Provide the (X, Y) coordinate of the cell's center where the given text is located.  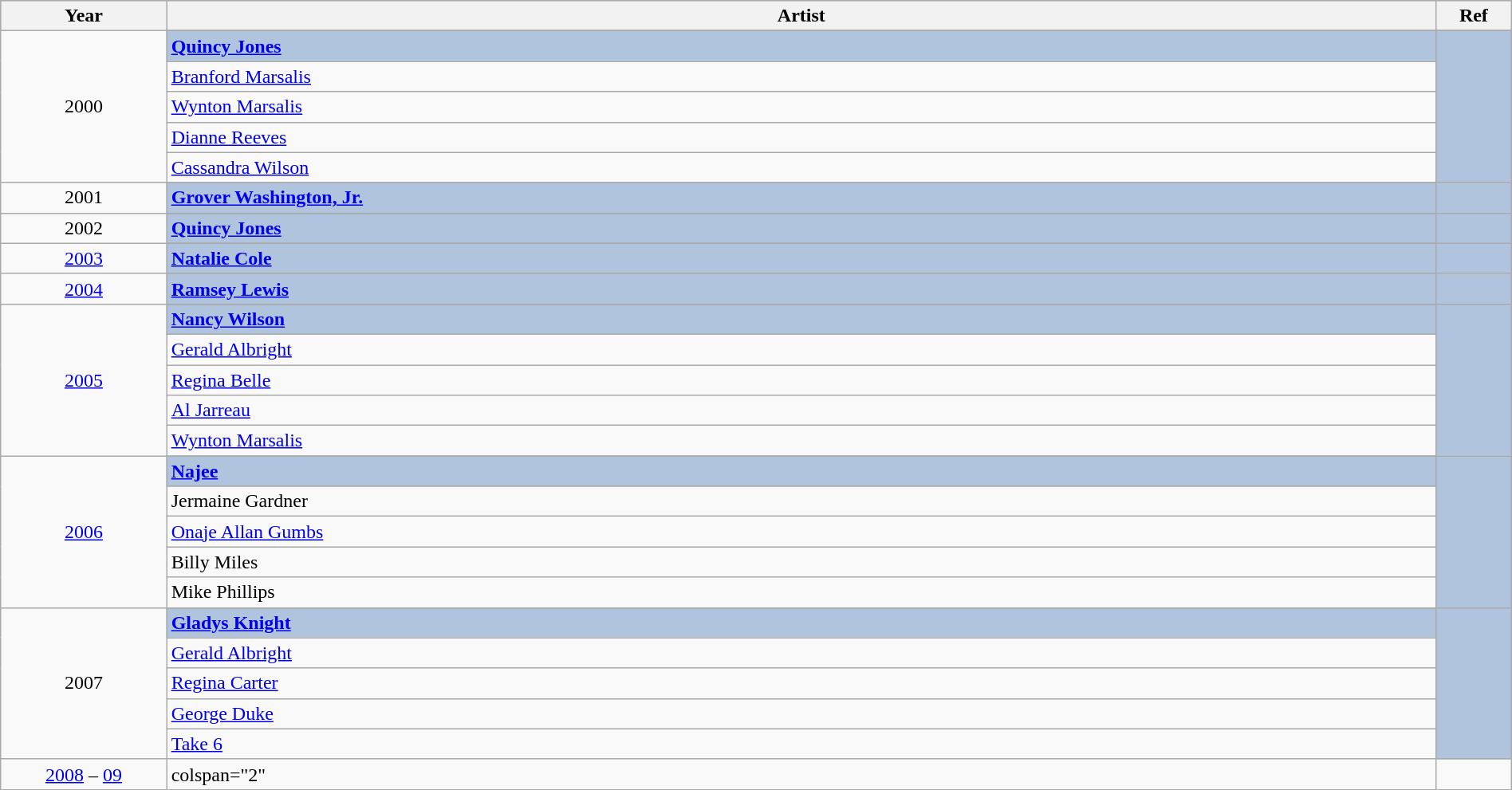
Jermaine Gardner (801, 501)
2001 (84, 198)
2004 (84, 289)
Al Jarreau (801, 411)
Regina Belle (801, 380)
Gladys Knight (801, 623)
Regina Carter (801, 683)
Grover Washington, Jr. (801, 198)
Artist (801, 16)
Ref (1474, 16)
Ramsey Lewis (801, 289)
Mike Phillips (801, 592)
George Duke (801, 713)
Najee (801, 471)
Year (84, 16)
2003 (84, 258)
colspan="2" (801, 774)
Natalie Cole (801, 258)
2002 (84, 228)
2000 (84, 107)
2007 (84, 683)
Onaje Allan Gumbs (801, 532)
2006 (84, 532)
Nancy Wilson (801, 319)
2005 (84, 379)
2008 – 09 (84, 774)
Take 6 (801, 744)
Branford Marsalis (801, 77)
Cassandra Wilson (801, 167)
Dianne Reeves (801, 137)
Billy Miles (801, 562)
